Determine the [X, Y] coordinate at the center of the cell enclosing the given text.  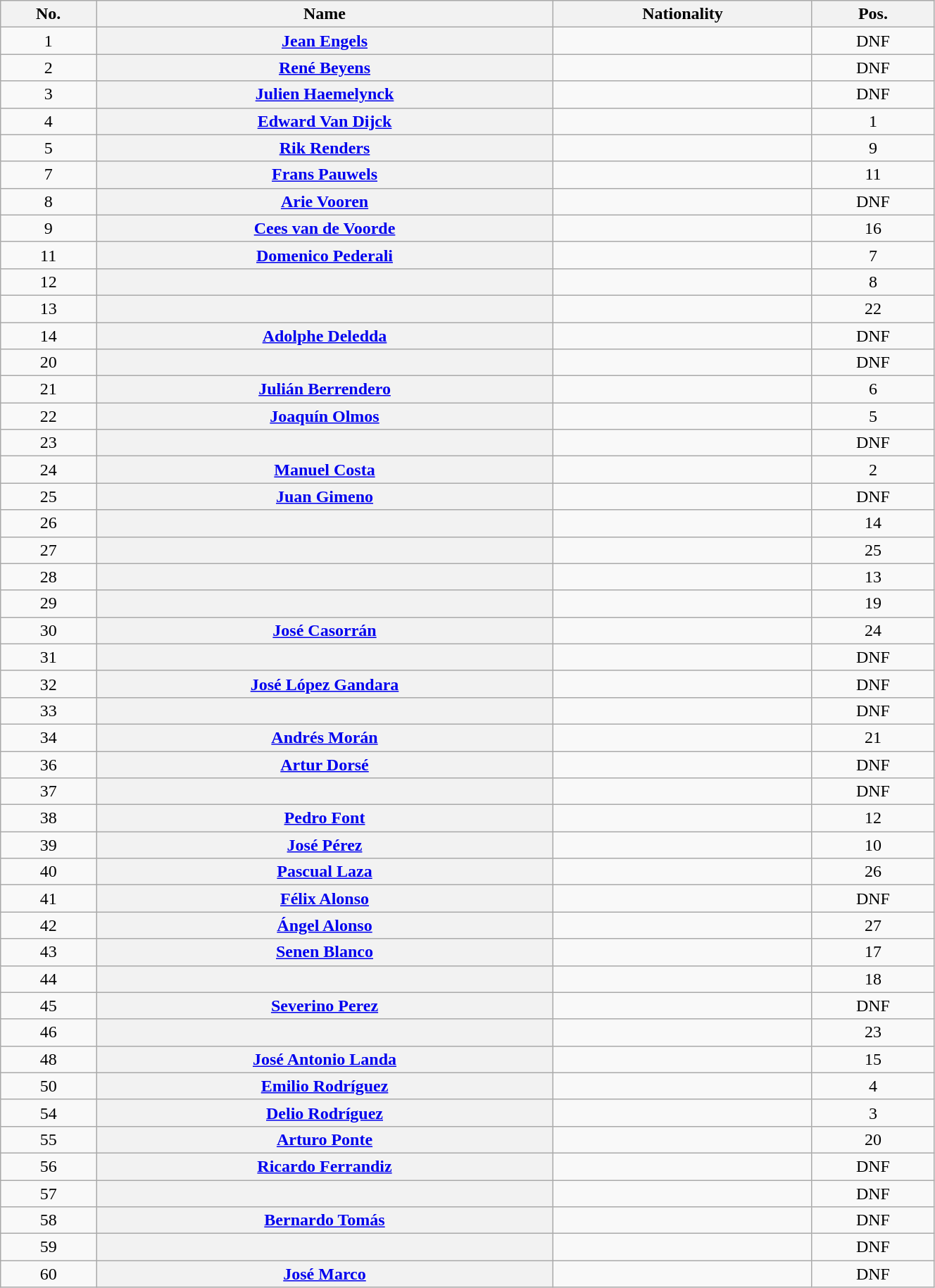
19 [873, 604]
57 [49, 1194]
Name [325, 14]
Ángel Alonso [325, 925]
José Casorrán [325, 630]
37 [49, 792]
33 [49, 711]
José Pérez [325, 845]
28 [49, 577]
Arturo Ponte [325, 1139]
Ricardo Ferrandiz [325, 1166]
Pedro Font [325, 818]
43 [49, 952]
Emilio Rodríguez [325, 1086]
45 [49, 1006]
Domenico Pederali [325, 255]
Juan Gimeno [325, 496]
Julien Haemelynck [325, 94]
Artur Dorsé [325, 764]
Severino Perez [325, 1006]
16 [873, 228]
José López Gandara [325, 684]
38 [49, 818]
54 [49, 1113]
Pos. [873, 14]
Félix Alonso [325, 899]
48 [49, 1059]
39 [49, 845]
55 [49, 1139]
18 [873, 979]
José Marco [325, 1274]
60 [49, 1274]
50 [49, 1086]
No. [49, 14]
Adolphe Deledda [325, 336]
36 [49, 764]
José Antonio Landa [325, 1059]
30 [49, 630]
31 [49, 657]
17 [873, 952]
Arie Vooren [325, 201]
32 [49, 684]
15 [873, 1059]
Bernardo Tomás [325, 1220]
58 [49, 1220]
44 [49, 979]
Nationality [682, 14]
42 [49, 925]
Andrés Morán [325, 737]
Edward Van Dijck [325, 121]
René Beyens [325, 68]
Joaquín Olmos [325, 416]
29 [49, 604]
Manuel Costa [325, 470]
Delio Rodríguez [325, 1113]
Senen Blanco [325, 952]
Frans Pauwels [325, 175]
40 [49, 872]
59 [49, 1247]
Cees van de Voorde [325, 228]
46 [49, 1032]
Pascual Laza [325, 872]
6 [873, 389]
56 [49, 1166]
34 [49, 737]
10 [873, 845]
Rik Renders [325, 148]
Julián Berrendero [325, 389]
41 [49, 899]
Jean Engels [325, 41]
